Provide the [X, Y] coordinate of the cell's center where the given text is located.  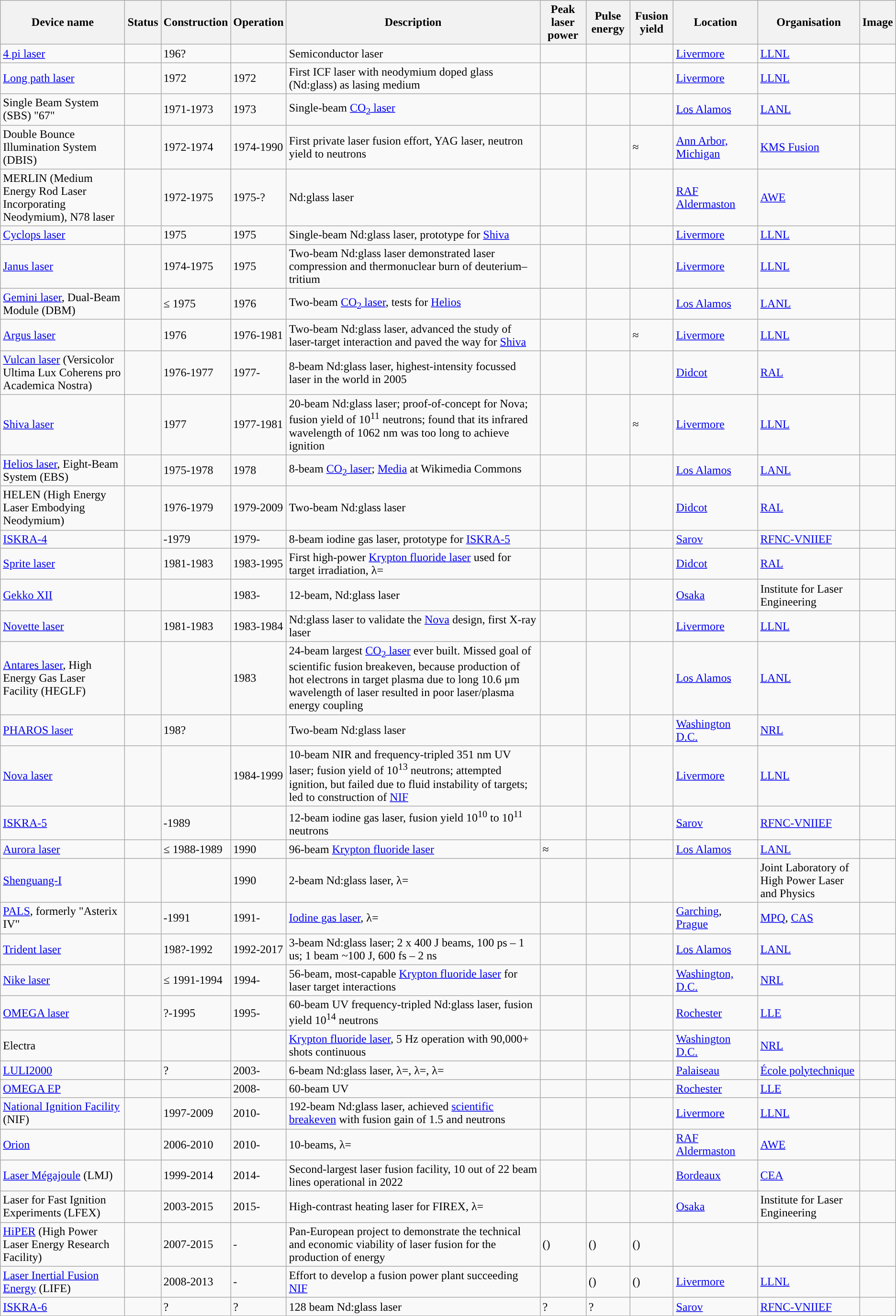
1976-1979 [196, 508]
1997-2009 [196, 1114]
2007-2015 [196, 1244]
Krypton fluoride laser, 5 Hz operation with 90,000+ shots continuous [413, 1046]
Iodine gas laser, λ= [413, 918]
Nd:glass laser to validate the Nova design, first X-ray laser [413, 626]
Effort to develop a fusion power plant succeeding NIF [413, 1282]
1972-1974 [196, 147]
8-beam iodine gas laser, prototype for ISKRA-5 [413, 539]
1976-1981 [258, 335]
HiPER (High Power Laser Energy Research Facility) [63, 1244]
1977-1981 [258, 425]
Palaiseau [716, 1070]
1984-1999 [258, 776]
LULI2000 [63, 1070]
Pan-European project to demonstrate the technical and economic viability of laser fusion for the production of energy [413, 1244]
6-beam Nd:glass laser, λ=, λ=, λ= [413, 1070]
2006-2010 [196, 1144]
Operation [258, 22]
Two-beam CO2 laser, tests for Helios [413, 304]
Vulcan laser (Versicolor Ultima Lux Coherens pro Academica Nostra) [63, 372]
Two-beam Nd:glass laser, advanced the study of laser-target interaction and paved the way for Shiva [413, 335]
Nike laser [63, 980]
Location [716, 22]
2008-2013 [196, 1282]
1977 [196, 425]
Aurora laser [63, 849]
Garching, Prague [716, 918]
1991- [258, 918]
Laser for Fast Ignition Experiments (LFEX) [63, 1206]
198? [196, 731]
Status [143, 22]
?-1995 [196, 1013]
1983- [258, 595]
Construction [196, 22]
OMEGA laser [63, 1013]
Orion [63, 1144]
Laser Inertial Fusion Energy (LIFE) [63, 1282]
1983-1984 [258, 626]
10-beams, λ= [413, 1144]
Device name [63, 22]
1994- [258, 980]
1999-2014 [196, 1176]
Single Beam System (SBS) "67" [63, 109]
Semiconductor laser [413, 54]
2003-2015 [196, 1206]
Fusion yield [652, 22]
12-beam iodine gas laser, fusion yield 1010 to 1011 neutrons [413, 823]
56-beam, most-capable Krypton fluoride laser for laser target interactions [413, 980]
CEA [809, 1176]
PALS, formerly "Asterix IV" [63, 918]
ISKRA-5 [63, 823]
1992-2017 [258, 949]
Novette laser [63, 626]
Gemini laser, Dual-Beam Module (DBM) [63, 304]
2015- [258, 1206]
192-beam Nd:glass laser, achieved scientific breakeven with fusion gain of 1.5 and neutrons [413, 1114]
60-beam UV frequency-tripled Nd:glass laser, fusion yield 1014 neutrons [413, 1013]
Joint Laboratory of High Power Laser and Physics [809, 880]
Shenguang-I [63, 880]
Helios laser, Eight-Beam System (EBS) [63, 470]
PHAROS laser [63, 731]
Shiva laser [63, 425]
1972-1975 [196, 197]
First high-power Krypton fluoride laser used for target irradiation, λ= [413, 564]
96-beam Krypton fluoride laser [413, 849]
1979-2009 [258, 508]
1974-1975 [196, 266]
MPQ, CAS [809, 918]
First private laser fusion effort, YAG laser, neutron yield to neutrons [413, 147]
Double Bounce Illumination System (DBIS) [63, 147]
1971-1973 [196, 109]
Peak laser power [563, 22]
1978 [258, 470]
Nd:glass laser [413, 197]
KMS Fusion [809, 147]
3-beam Nd:glass laser; 2 x 400 J beams, 100 ps – 1 us; 1 beam ~100 J, 600 fs – 2 ns [413, 949]
HELEN (High Energy Laser Embodying Neodymium) [63, 508]
≤ 1975 [196, 304]
2014- [258, 1176]
Sprite laser [63, 564]
Two-beam Nd:glass laser demonstrated laser compression and thermonuclear burn of deuterium–tritium [413, 266]
-1991 [196, 918]
1975-? [258, 197]
-1989 [196, 823]
Image [878, 22]
1983 [258, 678]
OMEGA EP [63, 1089]
60-beam UV [413, 1089]
1975-1978 [196, 470]
4 pi laser [63, 54]
Pulse energy [608, 22]
Argus laser [63, 335]
Janus laser [63, 266]
1973 [258, 109]
1976-1977 [196, 372]
196? [196, 54]
Laser Mégajoule (LMJ) [63, 1176]
Washington, D.C. [716, 980]
Long path laser [63, 79]
8-beam Nd:glass laser, highest-intensity focussed laser in the world in 2005 [413, 372]
Single-beam CO2 laser [413, 109]
Description [413, 22]
First ICF laser with neodymium doped glass (Nd:glass) as lasing medium [413, 79]
128 beam Nd:glass laser [413, 1306]
8-beam CO2 laser; Media at Wikimedia Commons [413, 470]
Trident laser [63, 949]
MERLIN (Medium Energy Rod Laser Incorporating Neodymium), N78 laser [63, 197]
≤ 1991-1994 [196, 980]
1983-1995 [258, 564]
National Ignition Facility (NIF) [63, 1114]
Gekko XII [63, 595]
High-contrast heating laser for FIREX, λ= [413, 1206]
ISKRA-6 [63, 1306]
École polytechnique [809, 1070]
Single-beam Nd:glass laser, prototype for Shiva [413, 235]
Antares laser, High Energy Gas Laser Facility (HEGLF) [63, 678]
Electra [63, 1046]
-1979 [196, 539]
198?-1992 [196, 949]
Cyclops laser [63, 235]
1977- [258, 372]
≤ 1988-1989 [196, 849]
Bordeaux [716, 1176]
Ann Arbor, Michigan [716, 147]
2008- [258, 1089]
1995- [258, 1013]
Organisation [809, 22]
2003- [258, 1070]
Second-largest laser fusion facility, 10 out of 22 beam lines operational in 2022 [413, 1176]
12-beam, Nd:glass laser [413, 595]
1979- [258, 539]
Nova laser [63, 776]
1974-1990 [258, 147]
2-beam Nd:glass laser, λ= [413, 880]
ISKRA-4 [63, 539]
